Output the (X, Y) coordinate of the center of the cell containing the given text.  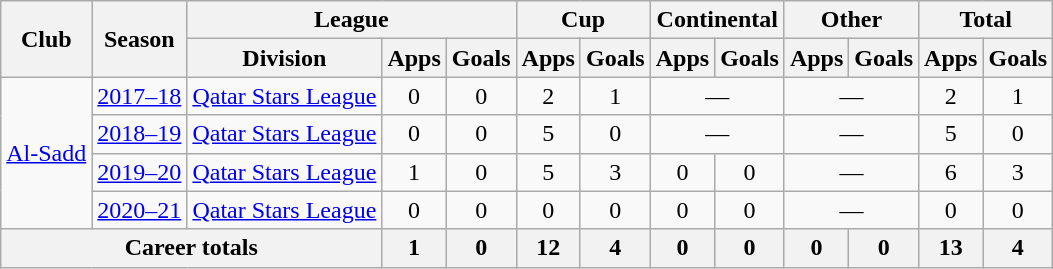
6 (951, 172)
Al-Sadd (46, 153)
2017–18 (140, 96)
Continental (717, 20)
League (352, 20)
12 (548, 248)
Season (140, 39)
Cup (583, 20)
2019–20 (140, 172)
2018–19 (140, 134)
Other (851, 20)
Division (284, 58)
Total (986, 20)
Club (46, 39)
Career totals (192, 248)
2020–21 (140, 210)
13 (951, 248)
